Output the (x, y) coordinate of the center of the cell containing the given text.  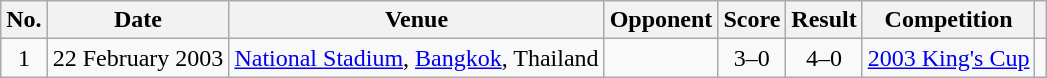
2003 King's Cup (948, 58)
Opponent (661, 20)
Score (752, 20)
No. (24, 20)
Date (138, 20)
1 (24, 58)
Result (824, 20)
Venue (416, 20)
4–0 (824, 58)
National Stadium, Bangkok, Thailand (416, 58)
Competition (948, 20)
22 February 2003 (138, 58)
3–0 (752, 58)
